Pinpoint the cell where the given text exists, returning its (X, Y) midpoint coordinate. 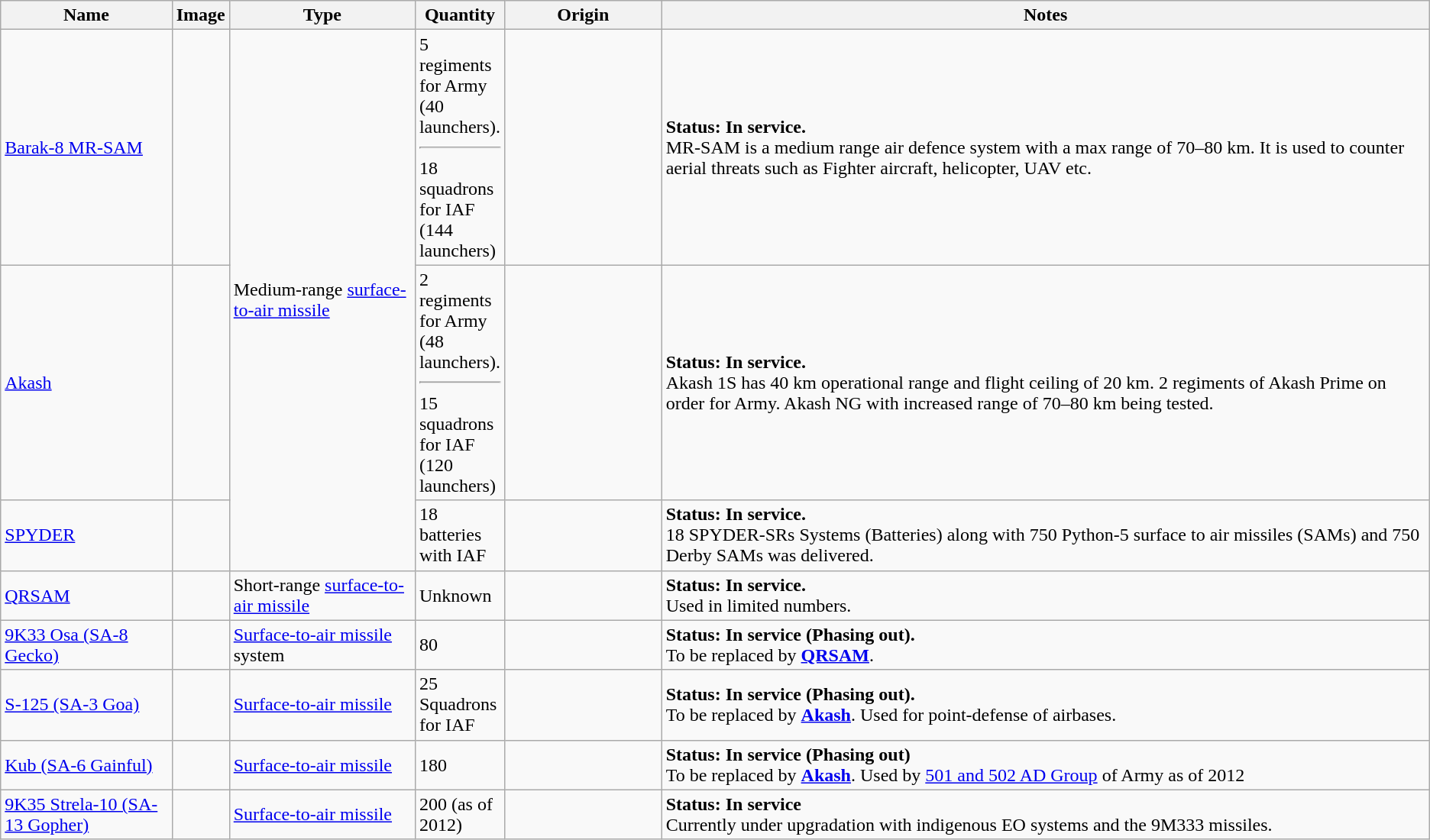
Origin (583, 15)
200 (as of 2012) (460, 814)
Status: In service.18 SPYDER-SRs Systems (Batteries) along with 750 Python-5 surface to air missiles (SAMs) and 750 Derby SAMs was delivered. (1045, 535)
Status: In service (Phasing out)To be replaced by Akash. Used by 501 and 502 AD Group of Army as of 2012 (1045, 765)
80 (460, 645)
Image (200, 15)
S-125 (SA-3 Goa) (86, 705)
Notes (1045, 15)
Status: In service (Phasing out).To be replaced by QRSAM. (1045, 645)
180 (460, 765)
Surface-to-air missile system (322, 645)
Unknown (460, 596)
9K35 Strela-10 (SA-13 Gopher) (86, 814)
5 regiments for Army (40 launchers).18 squadrons for IAF (144 launchers) (460, 147)
Medium-range surface-to-air missile (322, 300)
Quantity (460, 15)
Name (86, 15)
QRSAM (86, 596)
18 batteries with IAF (460, 535)
Kub (SA-6 Gainful) (86, 765)
Barak-8 MR-SAM (86, 147)
Status: In service (Phasing out).To be replaced by Akash. Used for point-defense of airbases. (1045, 705)
Type (322, 15)
Status: In service.Used in limited numbers. (1045, 596)
Short-range surface-to-air missile (322, 596)
9K33 Osa (SA-8 Gecko) (86, 645)
25 Squadrons for IAF (460, 705)
SPYDER (86, 535)
2 regiments for Army (48 launchers).15 squadrons for IAF (120 launchers) (460, 383)
Akash (86, 383)
Status: In serviceCurrently under upgradation with indigenous EO systems and the 9M333 missiles. (1045, 814)
